Locate the cell with the specified text and output its (X, Y) center coordinate. 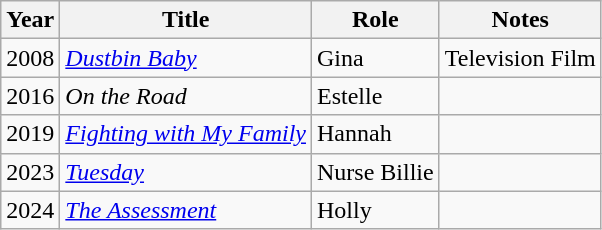
2016 (30, 96)
Role (376, 20)
2024 (30, 210)
Holly (376, 210)
Hannah (376, 134)
Notes (520, 20)
Estelle (376, 96)
Dustbin Baby (186, 58)
2019 (30, 134)
Year (30, 20)
Nurse Billie (376, 172)
2023 (30, 172)
Fighting with My Family (186, 134)
Tuesday (186, 172)
Gina (376, 58)
The Assessment (186, 210)
Title (186, 20)
On the Road (186, 96)
Television Film (520, 58)
2008 (30, 58)
